Detect which cell encompasses the target text, then output its (X, Y) center coordinate. 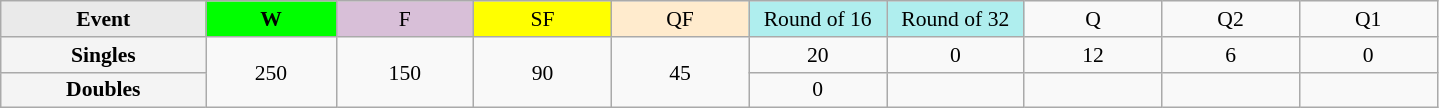
SF (543, 19)
20 (818, 55)
12 (1093, 55)
QF (680, 19)
Round of 16 (818, 19)
250 (271, 72)
Q2 (1231, 19)
90 (543, 72)
45 (680, 72)
Q (1093, 19)
150 (405, 72)
F (405, 19)
Round of 32 (955, 19)
Q1 (1368, 19)
Singles (104, 55)
Event (104, 19)
W (271, 19)
Doubles (104, 90)
6 (1231, 55)
